Detect which cell encompasses the target text, then output its [X, Y] center coordinate. 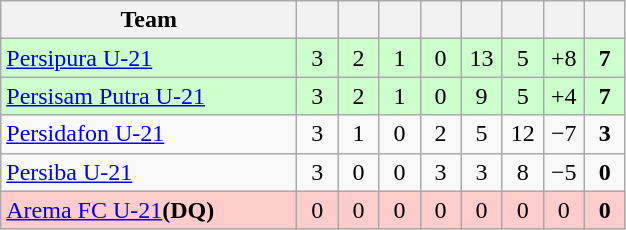
13 [482, 58]
−7 [564, 134]
Persidafon U-21 [149, 134]
8 [522, 172]
+4 [564, 96]
9 [482, 96]
Persiba U-21 [149, 172]
12 [522, 134]
Persisam Putra U-21 [149, 96]
Team [149, 20]
+8 [564, 58]
−5 [564, 172]
Persipura U-21 [149, 58]
Arema FC U-21(DQ) [149, 210]
